Detect which cell encompasses the target text, then output its [x, y] center coordinate. 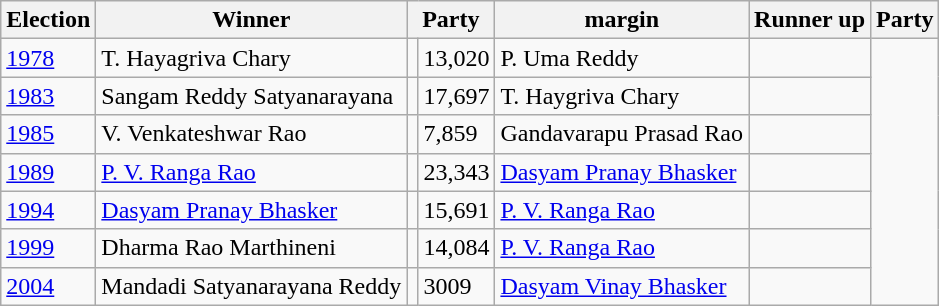
T. Hayagriva Chary [252, 58]
P. Uma Reddy [622, 58]
Gandavarapu Prasad Rao [622, 134]
V. Venkateshwar Rao [252, 134]
Mandadi Satyanarayana Reddy [252, 286]
Sangam Reddy Satyanarayana [252, 96]
1985 [48, 134]
T. Haygriva Chary [622, 96]
1989 [48, 172]
17,697 [456, 96]
15,691 [456, 210]
13,020 [456, 58]
14,084 [456, 248]
2004 [48, 286]
Election [48, 20]
23,343 [456, 172]
Dasyam Vinay Bhasker [622, 286]
Winner [252, 20]
1978 [48, 58]
1983 [48, 96]
Dharma Rao Marthineni [252, 248]
7,859 [456, 134]
Runner up [810, 20]
1999 [48, 248]
margin [622, 20]
1994 [48, 210]
3009 [456, 286]
